Return (x, y) of the center of cell containing provided text 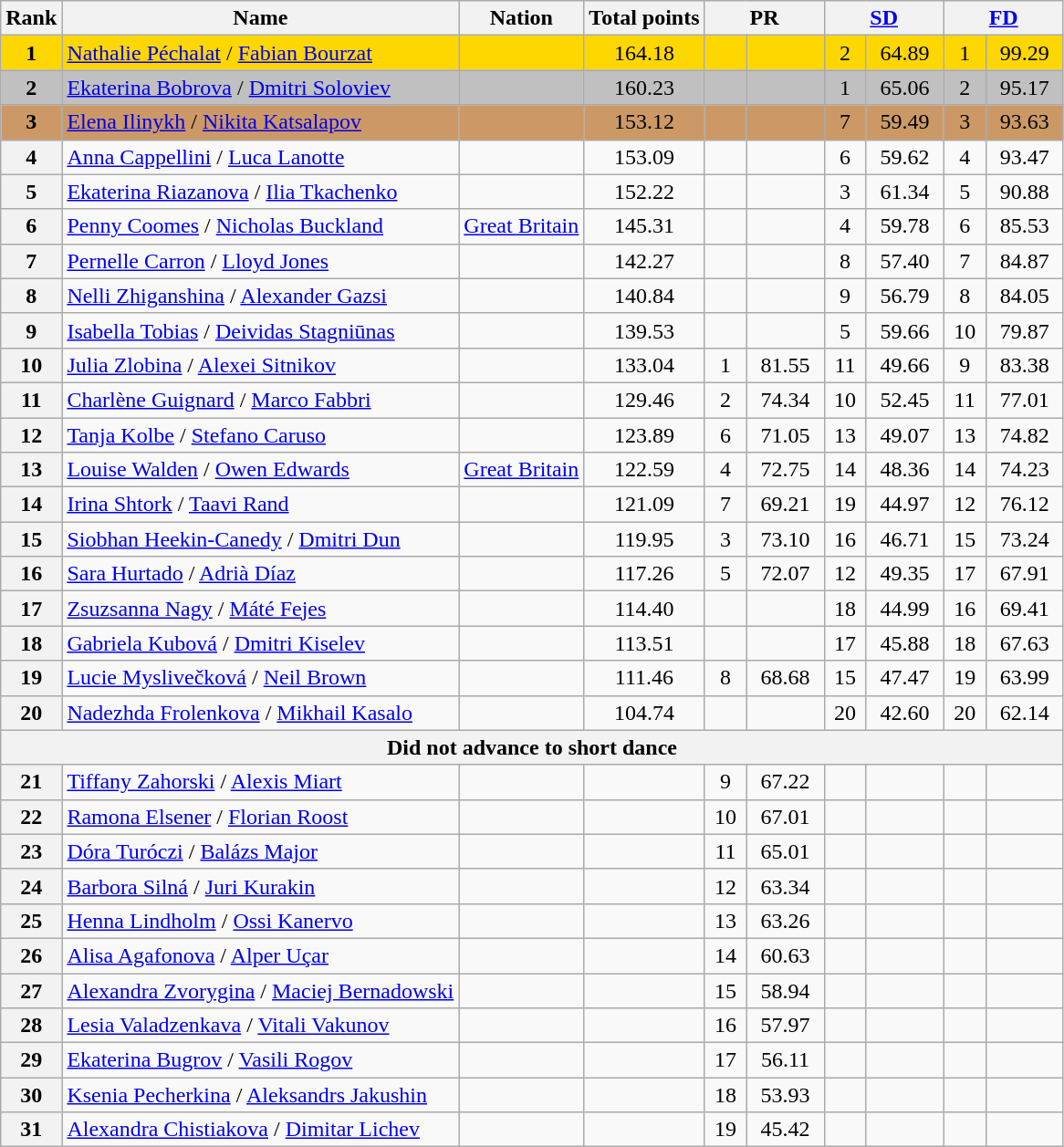
59.78 (905, 226)
99.29 (1024, 53)
Alexandra Chistiakova / Dimitar Lichev (261, 1130)
69.41 (1024, 609)
59.62 (905, 157)
Nadezhda Frolenkova / Mikhail Kasalo (261, 713)
76.12 (1024, 505)
Tiffany Zahorski / Alexis Miart (261, 782)
63.99 (1024, 678)
61.34 (905, 192)
Ekaterina Bobrova / Dmitri Soloviev (261, 88)
114.40 (644, 609)
113.51 (644, 643)
26 (31, 955)
73.24 (1024, 539)
Zsuzsanna Nagy / Máté Fejes (261, 609)
119.95 (644, 539)
164.18 (644, 53)
SD (883, 18)
Charlène Guignard / Marco Fabbri (261, 400)
73.10 (785, 539)
160.23 (644, 88)
49.35 (905, 574)
Penny Coomes / Nicholas Buckland (261, 226)
56.79 (905, 296)
90.88 (1024, 192)
111.46 (644, 678)
152.22 (644, 192)
139.53 (644, 330)
65.01 (785, 851)
PR (765, 18)
69.21 (785, 505)
81.55 (785, 365)
Siobhan Heekin-Canedy / Dmitri Dun (261, 539)
45.88 (905, 643)
Tanja Kolbe / Stefano Caruso (261, 435)
Pernelle Carron / Lloyd Jones (261, 261)
72.07 (785, 574)
64.89 (905, 53)
44.99 (905, 609)
Isabella Tobias / Deividas Stagniūnas (261, 330)
49.66 (905, 365)
60.63 (785, 955)
Julia Zlobina / Alexei Sitnikov (261, 365)
Ramona Elsener / Florian Roost (261, 817)
Total points (644, 18)
67.22 (785, 782)
79.87 (1024, 330)
Sara Hurtado / Adrià Díaz (261, 574)
Rank (31, 18)
45.42 (785, 1130)
71.05 (785, 435)
Barbora Silná / Juri Kurakin (261, 886)
68.68 (785, 678)
Nation (522, 18)
65.06 (905, 88)
53.93 (785, 1095)
49.07 (905, 435)
28 (31, 1026)
63.26 (785, 921)
67.63 (1024, 643)
145.31 (644, 226)
129.46 (644, 400)
72.75 (785, 470)
104.74 (644, 713)
23 (31, 851)
FD (1004, 18)
67.91 (1024, 574)
44.97 (905, 505)
117.26 (644, 574)
Nelli Zhiganshina / Alexander Gazsi (261, 296)
Nathalie Péchalat / Fabian Bourzat (261, 53)
27 (31, 990)
Alexandra Zvorygina / Maciej Bernadowski (261, 990)
Lucie Myslivečková / Neil Brown (261, 678)
46.71 (905, 539)
59.66 (905, 330)
74.34 (785, 400)
121.09 (644, 505)
74.82 (1024, 435)
123.89 (644, 435)
Ksenia Pecherkina / Aleksandrs Jakushin (261, 1095)
67.01 (785, 817)
52.45 (905, 400)
Irina Shtork / Taavi Rand (261, 505)
Louise Walden / Owen Edwards (261, 470)
62.14 (1024, 713)
85.53 (1024, 226)
Name (261, 18)
63.34 (785, 886)
84.87 (1024, 261)
57.97 (785, 1026)
22 (31, 817)
95.17 (1024, 88)
93.63 (1024, 122)
48.36 (905, 470)
Dóra Turóczi / Balázs Major (261, 851)
24 (31, 886)
25 (31, 921)
30 (31, 1095)
Anna Cappellini / Luca Lanotte (261, 157)
47.47 (905, 678)
133.04 (644, 365)
Ekaterina Bugrov / Vasili Rogov (261, 1060)
Gabriela Kubová / Dmitri Kiselev (261, 643)
58.94 (785, 990)
74.23 (1024, 470)
Henna Lindholm / Ossi Kanervo (261, 921)
57.40 (905, 261)
142.27 (644, 261)
77.01 (1024, 400)
93.47 (1024, 157)
153.12 (644, 122)
140.84 (644, 296)
56.11 (785, 1060)
31 (31, 1130)
Elena Ilinykh / Nikita Katsalapov (261, 122)
83.38 (1024, 365)
21 (31, 782)
Did not advance to short dance (532, 747)
Alisa Agafonova / Alper Uçar (261, 955)
84.05 (1024, 296)
122.59 (644, 470)
59.49 (905, 122)
29 (31, 1060)
Lesia Valadzenkava / Vitali Vakunov (261, 1026)
42.60 (905, 713)
153.09 (644, 157)
Ekaterina Riazanova / Ilia Tkachenko (261, 192)
